From the cell containing the given text, extract its center point as [x, y] coordinate. 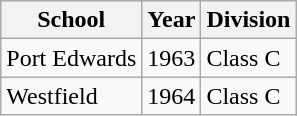
Port Edwards [72, 58]
Division [248, 20]
1964 [172, 96]
Year [172, 20]
Westfield [72, 96]
1963 [172, 58]
School [72, 20]
